Pinpoint the cell where the given text exists, returning its (X, Y) midpoint coordinate. 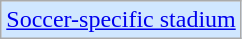
Soccer-specific stadium (121, 20)
